From the cell containing the given text, extract its center point as (x, y) coordinate. 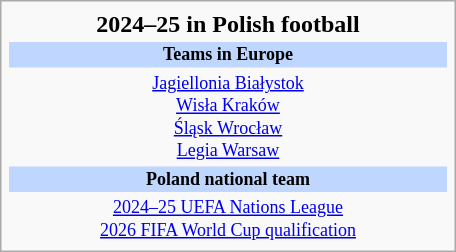
Teams in Europe (228, 55)
Poland national team (228, 180)
Jagiellonia BiałystokWisła KrakówŚląsk WrocławLegia Warsaw (228, 118)
2024–25 UEFA Nations League2026 FIFA World Cup qualification (228, 219)
2024–25 in Polish football (228, 24)
